Identify which cell holds the provided text, then report its [X, Y] central coordinate. 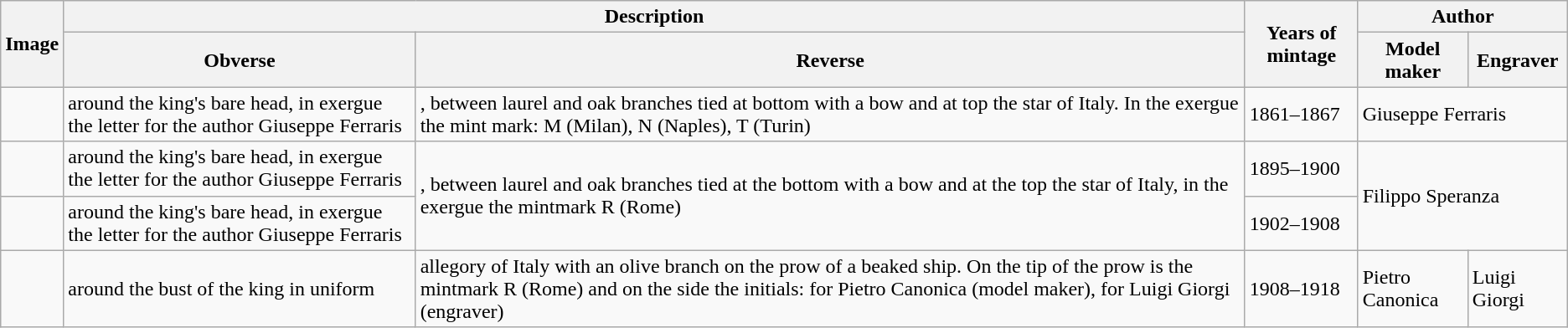
Reverse [830, 60]
Engraver [1518, 60]
Model maker [1412, 60]
, between laurel and oak branches tied at the bottom with a bow and at the top the star of Italy, in the exergue the mintmark R (Rome) [830, 196]
around the bust of the king in uniform [240, 289]
Giuseppe Ferraris [1462, 114]
1895–1900 [1302, 169]
1908–1918 [1302, 289]
Obverse [240, 60]
Author [1462, 17]
1902–1908 [1302, 223]
Description [654, 17]
1861–1867 [1302, 114]
Years of mintage [1302, 44]
Pietro Canonica [1412, 289]
Image [32, 44]
Filippo Speranza [1462, 196]
Luigi Giorgi [1518, 289]
